Find where the given text appears and provide that cell's center as [x, y] coordinate. 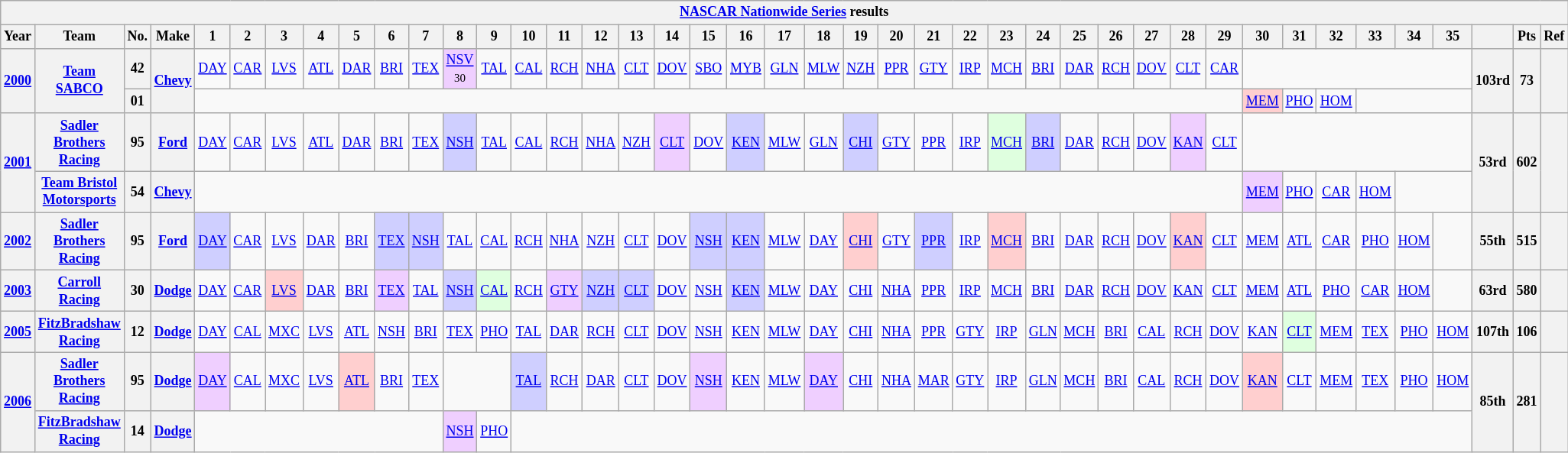
4 [321, 37]
106 [1527, 332]
29 [1225, 37]
53rd [1493, 163]
103rd [1493, 81]
25 [1079, 37]
23 [1007, 37]
27 [1151, 37]
8 [460, 37]
17 [784, 37]
Year [18, 37]
7 [425, 37]
SBO [709, 69]
42 [138, 69]
55th [1493, 241]
No. [138, 37]
2002 [18, 241]
3 [284, 37]
18 [824, 37]
2000 [18, 81]
Team Bristol Motorsports [80, 192]
32 [1336, 37]
MYB [746, 69]
19 [861, 37]
2001 [18, 163]
Team [80, 37]
20 [897, 37]
515 [1527, 241]
9 [494, 37]
Ref [1554, 37]
1 [213, 37]
2 [248, 37]
11 [564, 37]
2006 [18, 402]
Team SABCO [80, 81]
26 [1116, 37]
24 [1043, 37]
6 [391, 37]
Carroll Racing [80, 291]
85th [1493, 402]
21 [933, 37]
34 [1414, 37]
54 [138, 192]
602 [1527, 163]
MAR [933, 381]
15 [709, 37]
31 [1300, 37]
NASCAR Nationwide Series results [784, 12]
33 [1375, 37]
28 [1188, 37]
107th [1493, 332]
Pts [1527, 37]
35 [1453, 37]
2003 [18, 291]
73 [1527, 81]
Make [173, 37]
22 [970, 37]
5 [356, 37]
63rd [1493, 291]
13 [637, 37]
16 [746, 37]
580 [1527, 291]
2005 [18, 332]
NSV30 [460, 69]
10 [529, 37]
01 [138, 101]
281 [1527, 402]
